Scan for the cell matching the given text and deliver its [X, Y] coordinate at center. 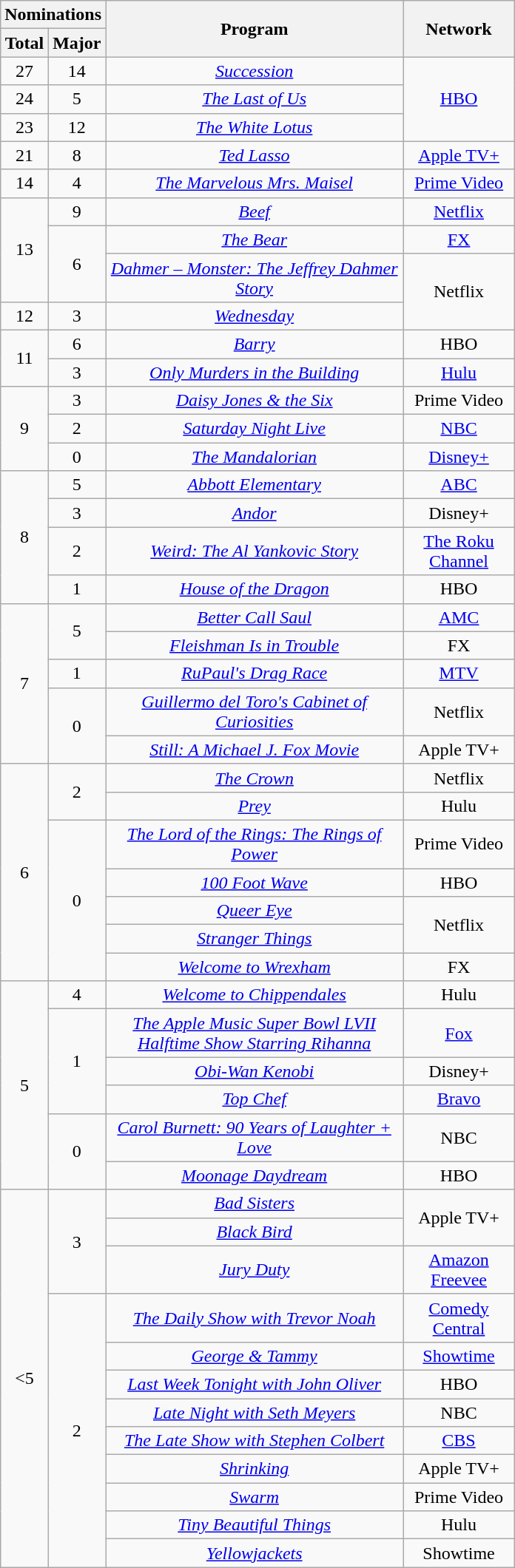
Total [24, 43]
<5 [24, 1378]
The Crown [254, 778]
Prey [254, 806]
CBS [459, 1441]
The Lord of the Rings: The Rings of Power [254, 844]
Dahmer – Monster: The Jeffrey Dahmer Story [254, 278]
Major [77, 43]
Wednesday [254, 316]
7 [24, 683]
MTV [459, 673]
Network [459, 29]
Bad Sisters [254, 1204]
Top Chef [254, 1099]
Stranger Things [254, 939]
27 [24, 71]
Late Night with Seth Meyers [254, 1413]
The Apple Music Super Bowl LVII Halftime Show Starring Rihanna [254, 1034]
House of the Dragon [254, 589]
21 [24, 155]
23 [24, 127]
Weird: The Al Yankovic Story [254, 551]
13 [24, 250]
Shrinking [254, 1469]
The Last of Us [254, 99]
Yellowjackets [254, 1553]
Obi-Wan Kenobi [254, 1071]
Jury Duty [254, 1270]
The Bear [254, 240]
Bravo [459, 1099]
The Marvelous Mrs. Maisel [254, 183]
Andor [254, 513]
The Roku Channel [459, 551]
Guillermo del Toro's Cabinet of Curiosities [254, 711]
Only Murders in the Building [254, 372]
Program [254, 29]
The Daily Show with Trevor Noah [254, 1317]
Carol Burnett: 90 Years of Laughter + Love [254, 1137]
The White Lotus [254, 127]
Beef [254, 211]
24 [24, 99]
11 [24, 358]
Abbott Elementary [254, 485]
Still: A Michael J. Fox Movie [254, 750]
ABC [459, 485]
Welcome to Wrexham [254, 967]
Comedy Central [459, 1317]
RuPaul's Drag Race [254, 673]
Tiny Beautiful Things [254, 1525]
Welcome to Chippendales [254, 995]
George & Tammy [254, 1356]
Saturday Night Live [254, 429]
AMC [459, 617]
Better Call Saul [254, 617]
The Late Show with Stephen Colbert [254, 1441]
Black Bird [254, 1232]
Succession [254, 71]
Amazon Freevee [459, 1270]
100 Foot Wave [254, 882]
Nominations [53, 15]
Ted Lasso [254, 155]
Barry [254, 344]
Swarm [254, 1497]
Last Week Tonight with John Oliver [254, 1384]
Fleishman Is in Trouble [254, 645]
Fox [459, 1034]
The Mandalorian [254, 457]
Daisy Jones & the Six [254, 401]
Queer Eye [254, 911]
Moonage Daydream [254, 1175]
